Return the (x, y) coordinate for the center point of the cell that contains the specified text.  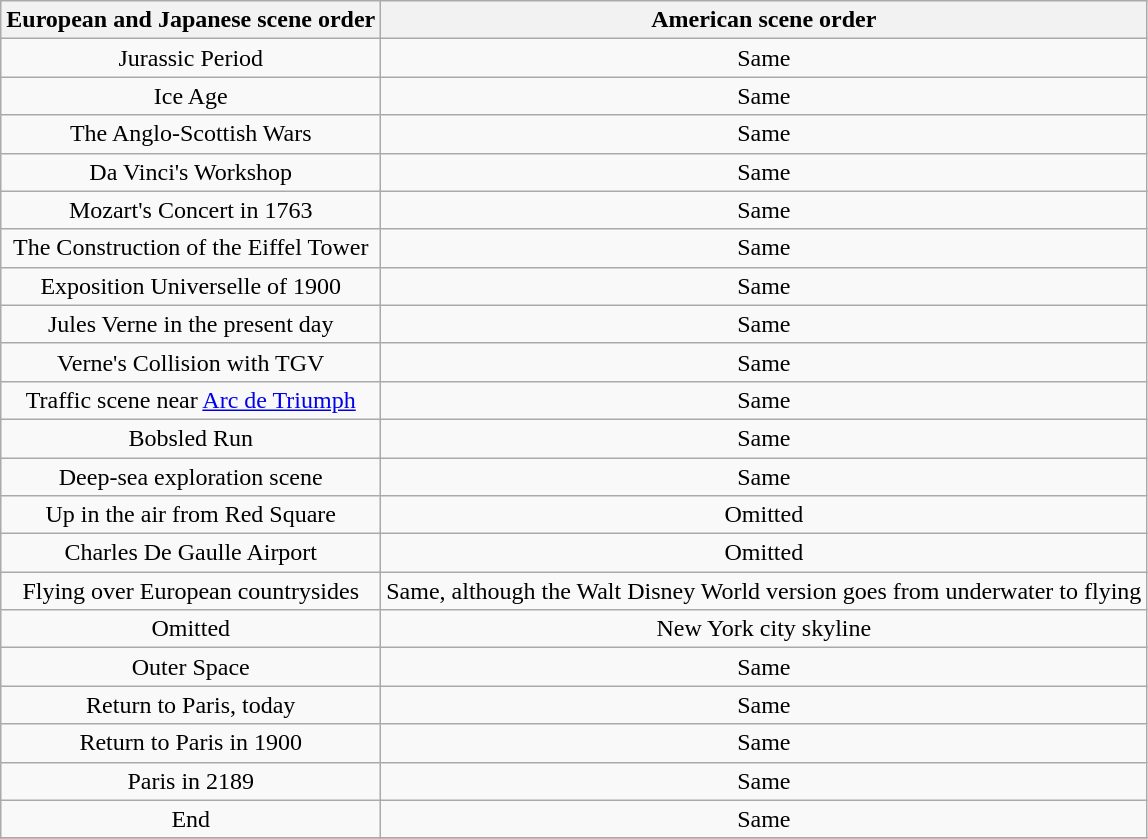
The Construction of the Eiffel Tower (191, 248)
End (191, 819)
Verne's Collision with TGV (191, 362)
Exposition Universelle of 1900 (191, 286)
Return to Paris in 1900 (191, 743)
Paris in 2189 (191, 781)
Outer Space (191, 667)
The Anglo-Scottish Wars (191, 134)
American scene order (764, 20)
Mozart's Concert in 1763 (191, 210)
Same, although the Walt Disney World version goes from underwater to flying (764, 591)
Return to Paris, today (191, 705)
Jules Verne in the present day (191, 324)
Traffic scene near Arc de Triumph (191, 400)
Bobsled Run (191, 438)
New York city skyline (764, 629)
Flying over European countrysides (191, 591)
Da Vinci's Workshop (191, 172)
Charles De Gaulle Airport (191, 553)
Up in the air from Red Square (191, 515)
European and Japanese scene order (191, 20)
Deep-sea exploration scene (191, 477)
Jurassic Period (191, 58)
Ice Age (191, 96)
